For the text-containing cell, return its midpoint in (X, Y) coordinate format. 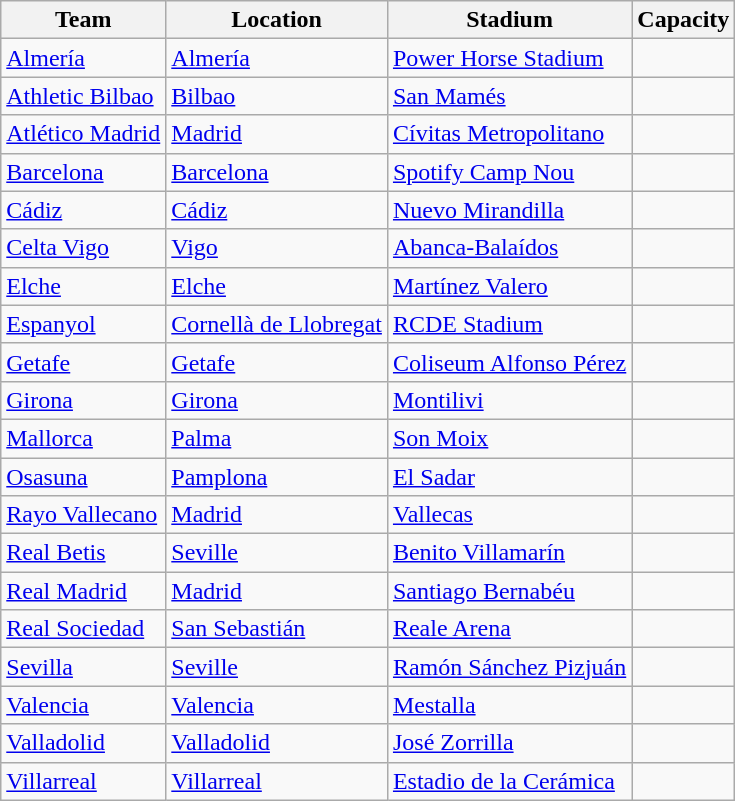
Stadium (509, 20)
Martínez Valero (509, 286)
Ramón Sánchez Pizjuán (509, 667)
Atlético Madrid (84, 134)
Bilbao (277, 96)
Montilivi (509, 400)
Mallorca (84, 438)
Espanyol (84, 324)
Real Betis (84, 553)
Real Sociedad (84, 629)
Cornellà de Llobregat (277, 324)
El Sadar (509, 477)
Sevilla (84, 667)
RCDE Stadium (509, 324)
Mestalla (509, 705)
José Zorrilla (509, 743)
Son Moix (509, 438)
Pamplona (277, 477)
Cívitas Metropolitano (509, 134)
Nuevo Mirandilla (509, 210)
Reale Arena (509, 629)
San Sebastián (277, 629)
Athletic Bilbao (84, 96)
Celta Vigo (84, 248)
Capacity (684, 20)
Vallecas (509, 515)
Rayo Vallecano (84, 515)
Spotify Camp Nou (509, 172)
Palma (277, 438)
San Mamés (509, 96)
Vigo (277, 248)
Abanca-Balaídos (509, 248)
Benito Villamarín (509, 553)
Power Horse Stadium (509, 58)
Estadio de la Cerámica (509, 781)
Osasuna (84, 477)
Real Madrid (84, 591)
Santiago Bernabéu (509, 591)
Coliseum Alfonso Pérez (509, 362)
Location (277, 20)
Team (84, 20)
